For the text-containing cell, return its midpoint in [x, y] coordinate format. 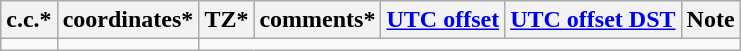
comments* [318, 20]
Note [710, 20]
UTC offset DST [593, 20]
TZ* [226, 20]
UTC offset [443, 20]
coordinates* [128, 20]
c.c.* [29, 20]
